Locate the cell with the specified text and output its (x, y) center coordinate. 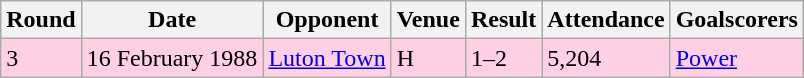
3 (41, 58)
16 February 1988 (172, 58)
Round (41, 20)
Venue (428, 20)
Date (172, 20)
Result (503, 20)
Opponent (327, 20)
H (428, 58)
Attendance (606, 20)
Luton Town (327, 58)
Goalscorers (736, 20)
Power (736, 58)
5,204 (606, 58)
1–2 (503, 58)
